Return (x, y) of the center of cell containing provided text 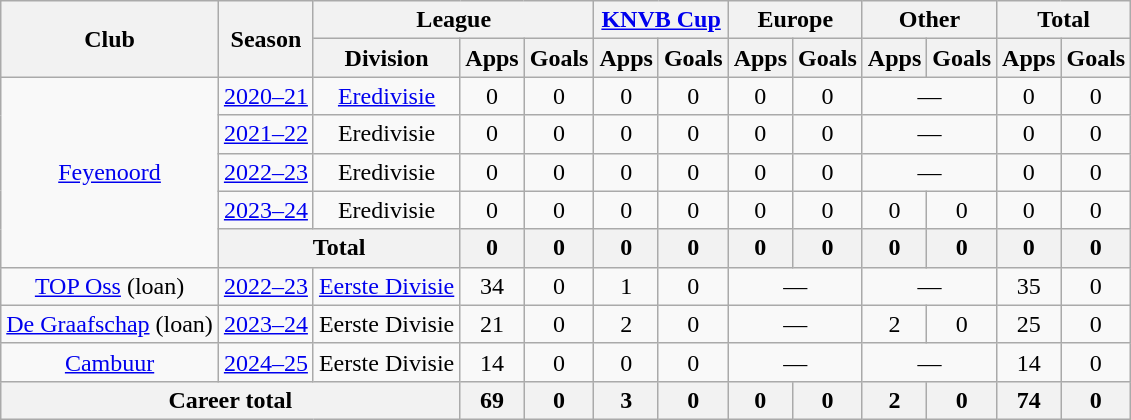
TOP Oss (loan) (110, 286)
Other (929, 20)
34 (492, 286)
2020–21 (266, 96)
Club (110, 39)
69 (492, 400)
21 (492, 324)
KNVB Cup (661, 20)
Career total (230, 400)
1 (626, 286)
25 (1029, 324)
Cambuur (110, 362)
2024–25 (266, 362)
Season (266, 39)
Europe (795, 20)
74 (1029, 400)
League (454, 20)
Division (386, 58)
2021–22 (266, 134)
35 (1029, 286)
Feyenoord (110, 172)
3 (626, 400)
De Graafschap (loan) (110, 324)
